Output the (X, Y) coordinate of the center of the cell containing the given text.  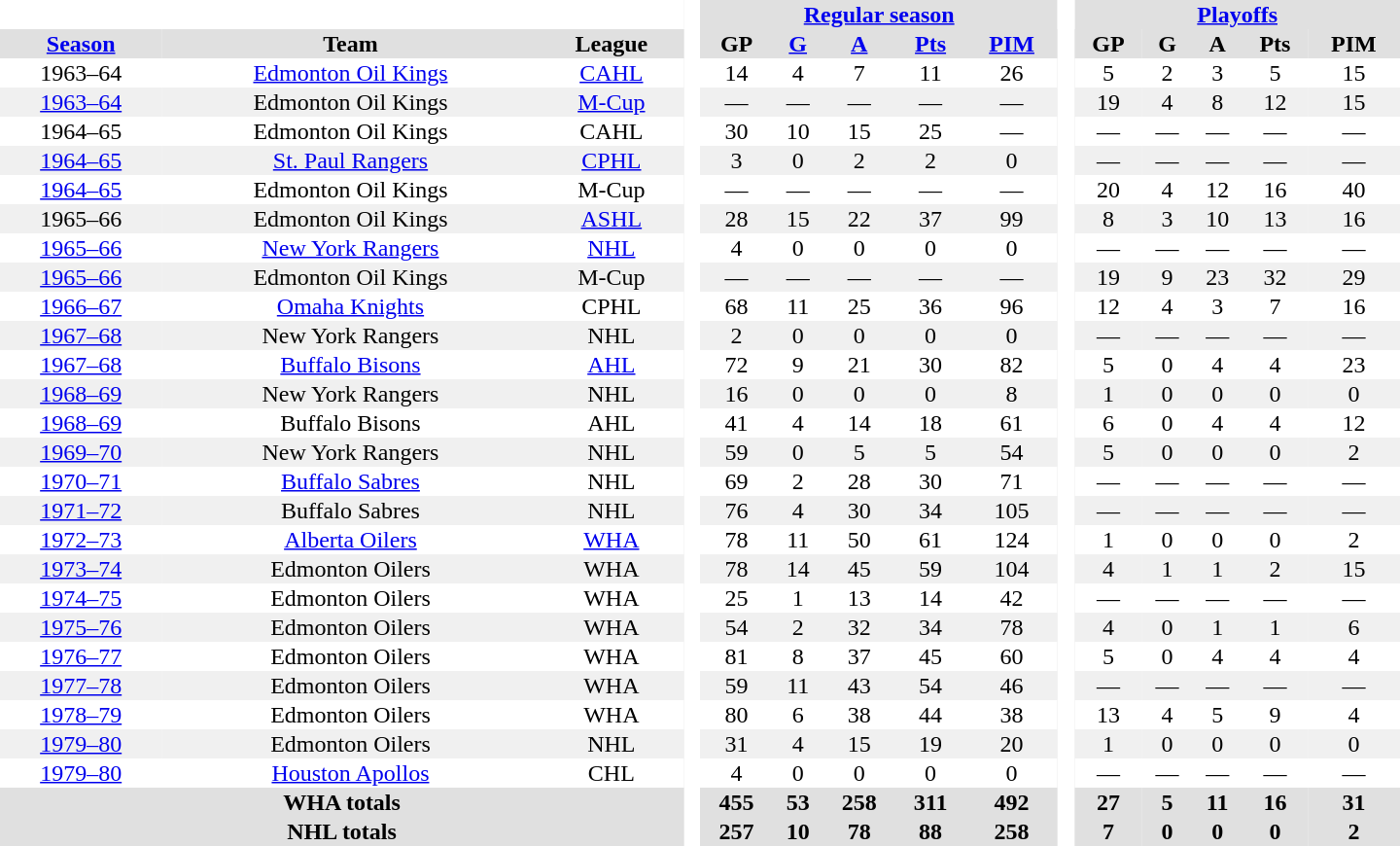
50 (859, 540)
CHL (612, 773)
311 (930, 802)
36 (930, 306)
46 (1011, 686)
League (612, 44)
124 (1011, 540)
42 (1011, 598)
105 (1011, 511)
Playoffs (1237, 15)
26 (1011, 73)
Houston Apollos (350, 773)
22 (859, 219)
1977–78 (81, 686)
Team (350, 44)
St. Paul Rangers (350, 160)
71 (1011, 481)
53 (798, 802)
40 (1353, 190)
81 (737, 656)
27 (1108, 802)
82 (1011, 365)
18 (930, 423)
1976–77 (81, 656)
Omaha Knights (350, 306)
29 (1353, 277)
68 (737, 306)
Alberta Oilers (350, 540)
72 (737, 365)
88 (930, 831)
ASHL (612, 219)
1973–74 (81, 569)
Season (81, 44)
257 (737, 831)
43 (859, 686)
21 (859, 365)
WHA totals (342, 802)
Regular season (879, 15)
1974–75 (81, 598)
455 (737, 802)
60 (1011, 656)
NHL totals (342, 831)
80 (737, 715)
1966–67 (81, 306)
1970–71 (81, 481)
44 (930, 715)
104 (1011, 569)
96 (1011, 306)
492 (1011, 802)
1978–79 (81, 715)
1972–73 (81, 540)
99 (1011, 219)
1969–70 (81, 452)
1971–72 (81, 511)
76 (737, 511)
41 (737, 423)
69 (737, 481)
1975–76 (81, 627)
